For the text-containing cell, return its midpoint in (x, y) coordinate format. 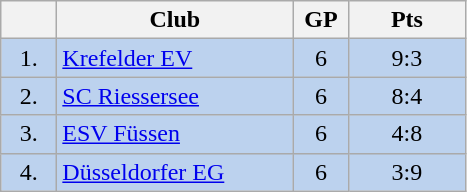
ESV Füssen (175, 134)
Club (175, 20)
GP (321, 20)
Pts (407, 20)
1. (29, 58)
4:8 (407, 134)
8:4 (407, 96)
Krefelder EV (175, 58)
SC Riessersee (175, 96)
3:9 (407, 172)
2. (29, 96)
4. (29, 172)
9:3 (407, 58)
Düsseldorfer EG (175, 172)
3. (29, 134)
